Scan for the cell matching the given text and deliver its (x, y) coordinate at center. 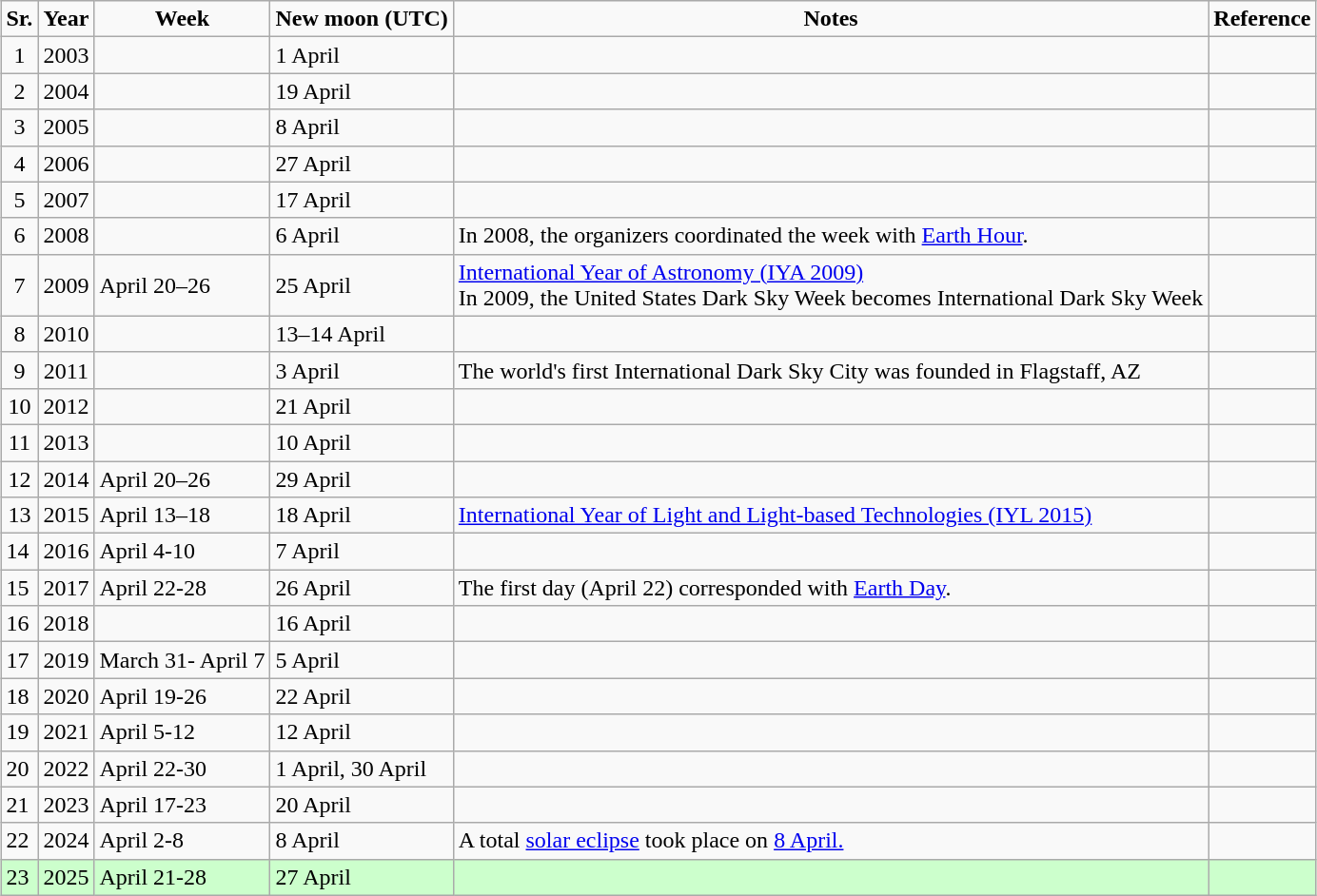
16 (19, 624)
2 (19, 91)
26 April (362, 588)
3 (19, 127)
15 (19, 588)
2012 (67, 406)
2004 (67, 91)
20 (19, 769)
Year (67, 19)
April 13–18 (183, 516)
April 19-26 (183, 696)
12 April (362, 732)
4 (19, 164)
The first day (April 22) corresponded with Earth Day. (830, 588)
Notes (830, 19)
2015 (67, 516)
7 April (362, 552)
2011 (67, 370)
April 5-12 (183, 732)
23 (19, 877)
11 (19, 442)
2025 (67, 877)
20 April (362, 805)
Week (183, 19)
Reference (1262, 19)
17 (19, 660)
New moon (UTC) (362, 19)
The world's first International Dark Sky City was founded in Flagstaff, AZ (830, 370)
In 2008, the organizers coordinated the week with Earth Hour. (830, 236)
21 April (362, 406)
14 (19, 552)
2003 (67, 55)
19 (19, 732)
2021 (67, 732)
2008 (67, 236)
21 (19, 805)
2009 (67, 285)
19 April (362, 91)
April 2-8 (183, 841)
A total solar eclipse took place on 8 April. (830, 841)
2024 (67, 841)
25 April (362, 285)
12 (19, 478)
March 31- April 7 (183, 660)
10 April (362, 442)
13–14 April (362, 334)
2013 (67, 442)
13 (19, 516)
10 (19, 406)
2023 (67, 805)
April 22-30 (183, 769)
April 4-10 (183, 552)
2007 (67, 200)
2016 (67, 552)
1 April, 30 April (362, 769)
1 April (362, 55)
29 April (362, 478)
2018 (67, 624)
International Year of Light and Light-based Technologies (IYL 2015) (830, 516)
2006 (67, 164)
5 (19, 200)
6 (19, 236)
18 (19, 696)
1 (19, 55)
2020 (67, 696)
5 April (362, 660)
17 April (362, 200)
Sr. (19, 19)
6 April (362, 236)
International Year of Astronomy (IYA 2009)In 2009, the United States Dark Sky Week becomes International Dark Sky Week (830, 285)
April 21-28 (183, 877)
2022 (67, 769)
2010 (67, 334)
22 April (362, 696)
3 April (362, 370)
2005 (67, 127)
April 22-28 (183, 588)
7 (19, 285)
22 (19, 841)
2014 (67, 478)
April 17-23 (183, 805)
18 April (362, 516)
9 (19, 370)
2017 (67, 588)
2019 (67, 660)
8 (19, 334)
16 April (362, 624)
